Capture the cell that displays the provided text and extract its [x, y] central coordinate. 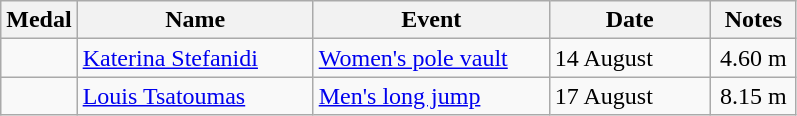
Men's long jump [431, 96]
8.15 m [753, 96]
14 August [630, 58]
17 August [630, 96]
Katerina Stefanidi [195, 58]
Louis Tsatoumas [195, 96]
Women's pole vault [431, 58]
Medal [39, 20]
Event [431, 20]
Notes [753, 20]
4.60 m [753, 58]
Name [195, 20]
Date [630, 20]
